Locate the cell with the specified text and output its (x, y) center coordinate. 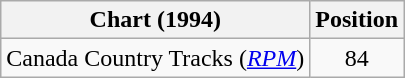
84 (357, 58)
Position (357, 20)
Chart (1994) (156, 20)
Canada Country Tracks (RPM) (156, 58)
